From the cell containing the given text, extract its center point as (x, y) coordinate. 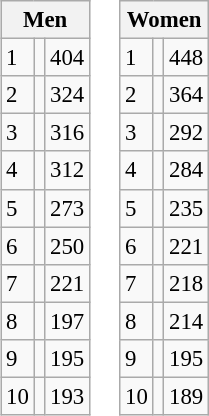
448 (186, 58)
324 (68, 95)
316 (68, 133)
235 (186, 208)
292 (186, 133)
218 (186, 283)
284 (186, 170)
312 (68, 170)
197 (68, 321)
404 (68, 58)
Women (164, 20)
Men (46, 20)
273 (68, 208)
364 (186, 95)
193 (68, 396)
250 (68, 246)
214 (186, 321)
189 (186, 396)
